Find where the given text appears and provide that cell's center as [X, Y] coordinate. 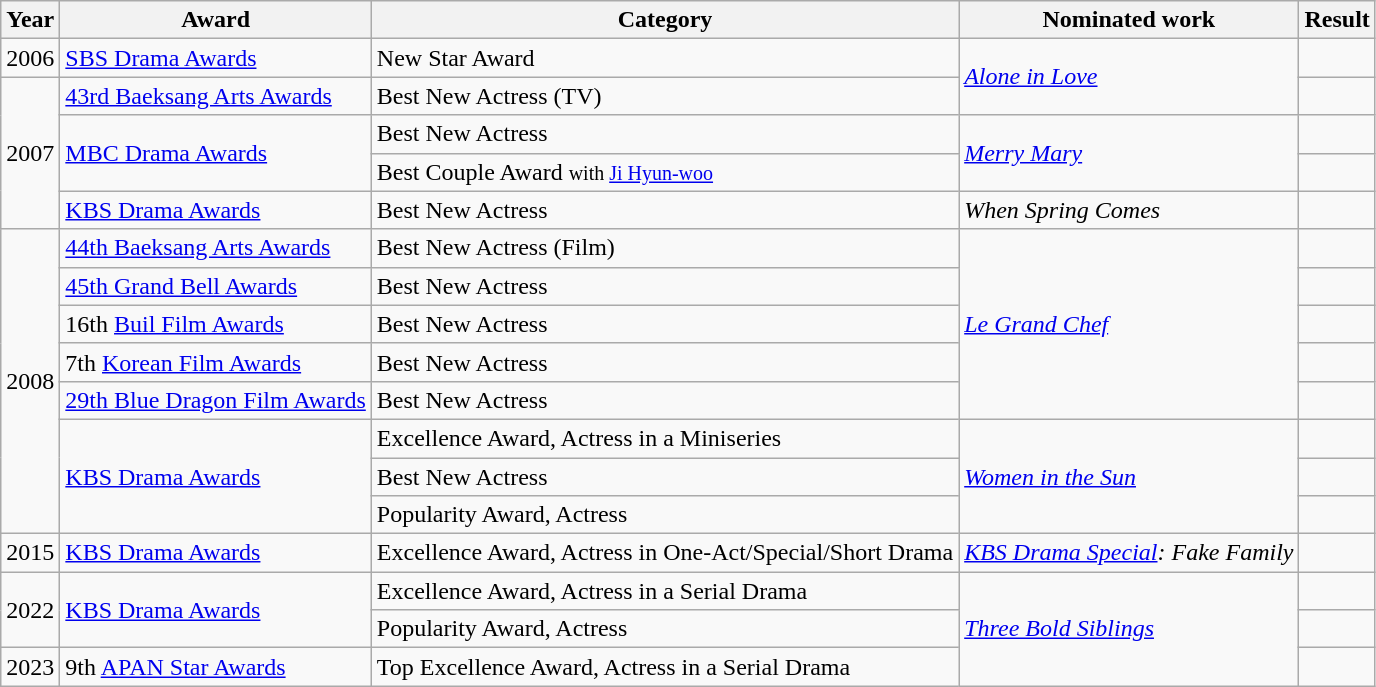
MBC Drama Awards [216, 153]
44th Baeksang Arts Awards [216, 248]
KBS Drama Special: Fake Family [1129, 553]
Excellence Award, Actress in a Miniseries [664, 438]
2007 [30, 153]
43rd Baeksang Arts Awards [216, 96]
Best New Actress (TV) [664, 96]
Year [30, 20]
Alone in Love [1129, 77]
2015 [30, 553]
Award [216, 20]
Result [1337, 20]
2006 [30, 58]
7th Korean Film Awards [216, 362]
2008 [30, 381]
Best New Actress (Film) [664, 248]
Excellence Award, Actress in One-Act/Special/Short Drama [664, 553]
9th APAN Star Awards [216, 667]
Category [664, 20]
Excellence Award, Actress in a Serial Drama [664, 591]
New Star Award [664, 58]
Le Grand Chef [1129, 324]
Nominated work [1129, 20]
Merry Mary [1129, 153]
45th Grand Bell Awards [216, 286]
2022 [30, 610]
Three Bold Siblings [1129, 629]
When Spring Comes [1129, 210]
SBS Drama Awards [216, 58]
Women in the Sun [1129, 476]
16th Buil Film Awards [216, 324]
Best Couple Award with Ji Hyun-woo [664, 172]
2023 [30, 667]
Top Excellence Award, Actress in a Serial Drama [664, 667]
29th Blue Dragon Film Awards [216, 400]
